Extract the [x, y] coordinate from the center of the cell holding the provided text.  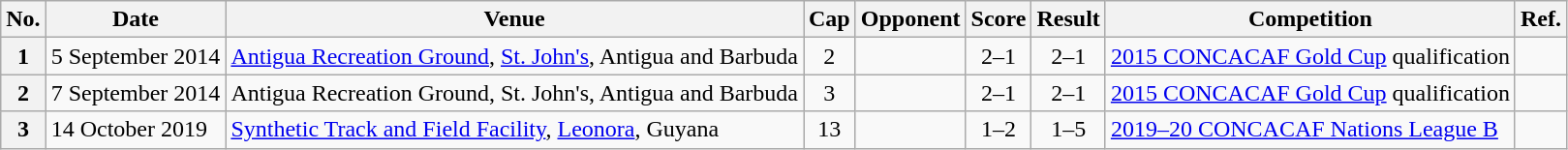
1–2 [999, 130]
Cap [830, 19]
Competition [1309, 19]
5 September 2014 [136, 56]
No. [23, 19]
Synthetic Track and Field Facility, Leonora, Guyana [515, 130]
Date [136, 19]
Score [999, 19]
7 September 2014 [136, 93]
13 [830, 130]
Venue [515, 19]
Opponent [910, 19]
14 October 2019 [136, 130]
1 [23, 56]
2019–20 CONCACAF Nations League B [1309, 130]
Ref. [1540, 19]
Result [1068, 19]
1–5 [1068, 130]
